From the cell containing the given text, extract its center point as [x, y] coordinate. 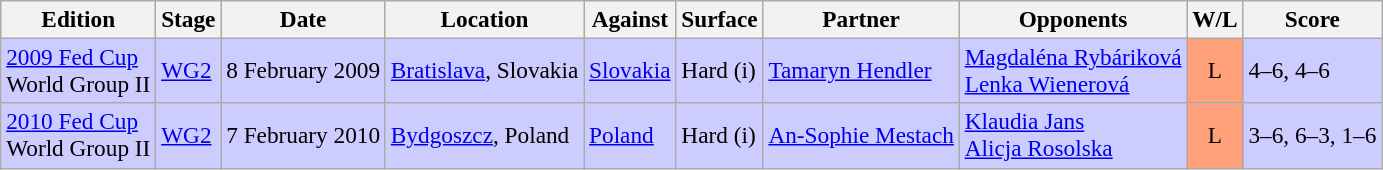
7 February 2010 [304, 136]
Poland [630, 136]
W/L [1215, 19]
Magdaléna Rybáriková Lenka Wienerová [1073, 70]
2009 Fed Cup World Group II [78, 70]
Edition [78, 19]
4–6, 4–6 [1312, 70]
Date [304, 19]
Stage [188, 19]
Tamaryn Hendler [861, 70]
Score [1312, 19]
8 February 2009 [304, 70]
An-Sophie Mestach [861, 136]
Opponents [1073, 19]
3–6, 6–3, 1–6 [1312, 136]
Bydgoszcz, Poland [484, 136]
2010 Fed Cup World Group II [78, 136]
Partner [861, 19]
Location [484, 19]
Against [630, 19]
Slovakia [630, 70]
Klaudia Jans Alicja Rosolska [1073, 136]
Surface [720, 19]
Bratislava, Slovakia [484, 70]
